Capture the cell that displays the provided text and extract its [X, Y] central coordinate. 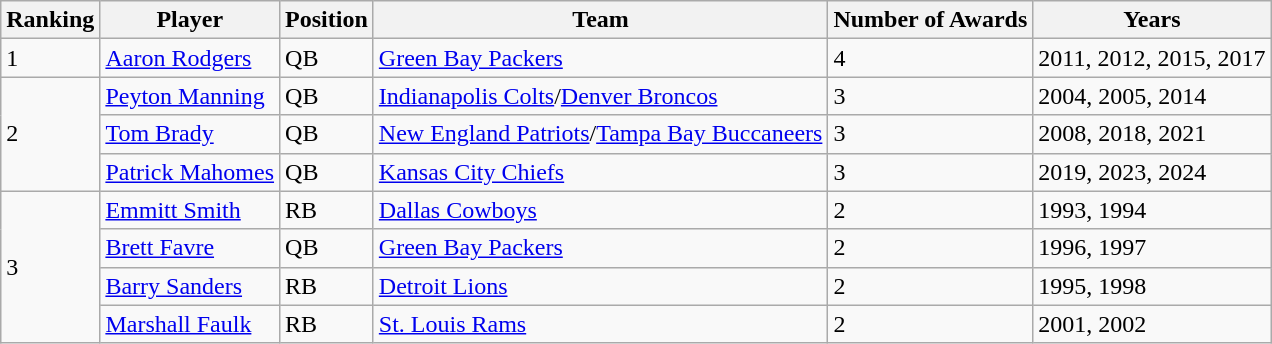
1993, 1994 [1152, 210]
Number of Awards [930, 20]
Tom Brady [190, 134]
4 [930, 58]
2011, 2012, 2015, 2017 [1152, 58]
Peyton Manning [190, 96]
1996, 1997 [1152, 248]
Emmitt Smith [190, 210]
St. Louis Rams [600, 324]
Team [600, 20]
New England Patriots/Tampa Bay Buccaneers [600, 134]
1995, 1998 [1152, 286]
Position [327, 20]
Ranking [50, 20]
Barry Sanders [190, 286]
2008, 2018, 2021 [1152, 134]
Patrick Mahomes [190, 172]
Player [190, 20]
Detroit Lions [600, 286]
Brett Favre [190, 248]
2001, 2002 [1152, 324]
2004, 2005, 2014 [1152, 96]
Marshall Faulk [190, 324]
Aaron Rodgers [190, 58]
Dallas Cowboys [600, 210]
2019, 2023, 2024 [1152, 172]
Kansas City Chiefs [600, 172]
1 [50, 58]
Years [1152, 20]
Indianapolis Colts/Denver Broncos [600, 96]
